For the text-containing cell, return its midpoint in [x, y] coordinate format. 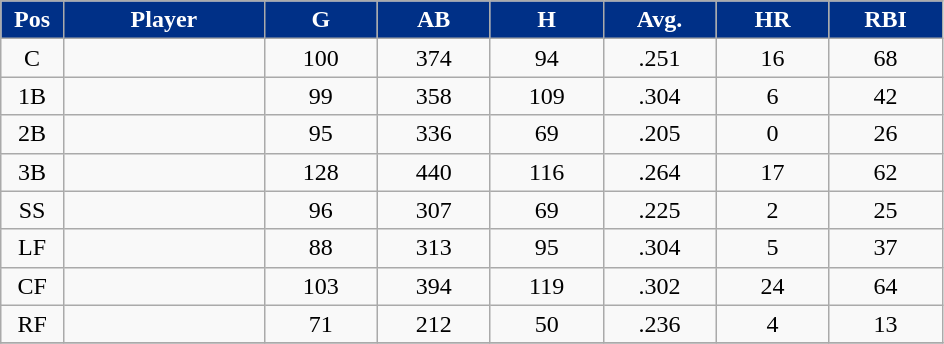
H [546, 20]
37 [886, 248]
Player [164, 20]
119 [546, 286]
.205 [660, 134]
C [32, 58]
.264 [660, 172]
24 [772, 286]
109 [546, 96]
6 [772, 96]
62 [886, 172]
17 [772, 172]
212 [434, 324]
64 [886, 286]
13 [886, 324]
Avg. [660, 20]
96 [320, 210]
307 [434, 210]
G [320, 20]
2 [772, 210]
26 [886, 134]
RBI [886, 20]
RF [32, 324]
2B [32, 134]
.302 [660, 286]
SS [32, 210]
Pos [32, 20]
440 [434, 172]
116 [546, 172]
HR [772, 20]
358 [434, 96]
LF [32, 248]
100 [320, 58]
5 [772, 248]
88 [320, 248]
128 [320, 172]
AB [434, 20]
313 [434, 248]
68 [886, 58]
3B [32, 172]
103 [320, 286]
71 [320, 324]
4 [772, 324]
.251 [660, 58]
94 [546, 58]
.225 [660, 210]
0 [772, 134]
1B [32, 96]
CF [32, 286]
394 [434, 286]
50 [546, 324]
374 [434, 58]
99 [320, 96]
336 [434, 134]
42 [886, 96]
.236 [660, 324]
25 [886, 210]
16 [772, 58]
